Scan for the cell matching the given text and deliver its [x, y] coordinate at center. 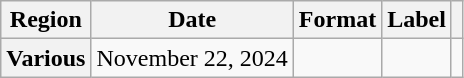
Format [337, 20]
Date [192, 20]
November 22, 2024 [192, 58]
Various [46, 58]
Region [46, 20]
Label [417, 20]
